Identify which cell holds the provided text, then report its [X, Y] central coordinate. 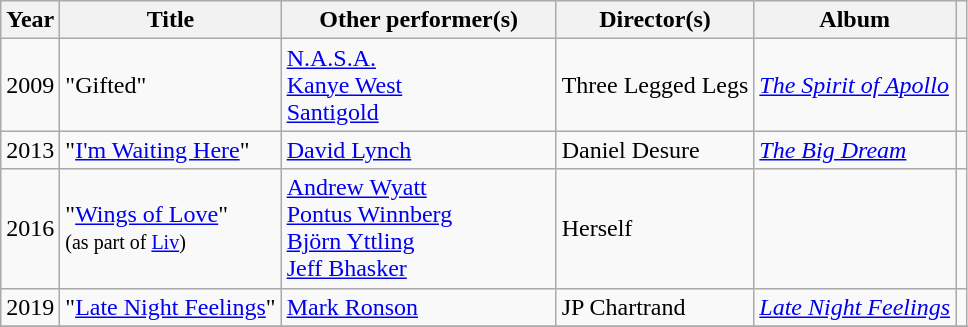
Three Legged Legs [655, 85]
Andrew Wyatt Pontus Winnberg Björn Yttling Jeff Bhasker [418, 228]
David Lynch [418, 150]
Album [855, 20]
N.A.S.A. Kanye West Santigold [418, 85]
2013 [30, 150]
Late Night Feelings [855, 307]
Other performer(s) [418, 20]
"Wings of Love"(as part of Liv) [170, 228]
Mark Ronson [418, 307]
"Gifted" [170, 85]
Daniel Desure [655, 150]
2009 [30, 85]
Year [30, 20]
2019 [30, 307]
Title [170, 20]
Herself [655, 228]
2016 [30, 228]
Director(s) [655, 20]
The Big Dream [855, 150]
The Spirit of Apollo [855, 85]
"Late Night Feelings" [170, 307]
"I'm Waiting Here" [170, 150]
JP Chartrand [655, 307]
